Locate the cell with the specified text and output its [x, y] center coordinate. 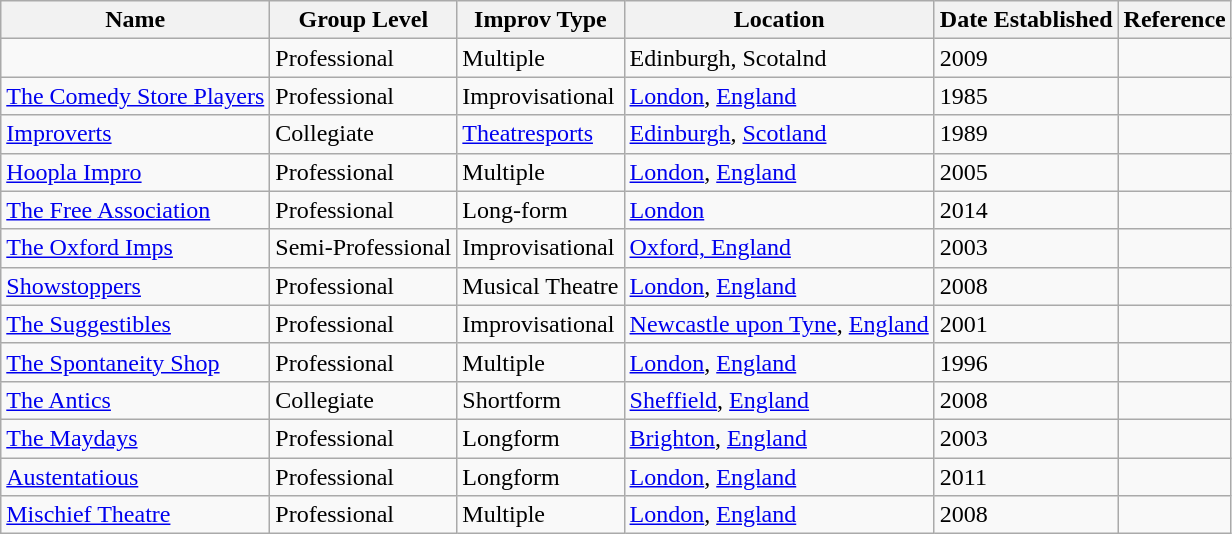
Sheffield, England [779, 400]
The Oxford Imps [136, 248]
Hoopla Impro [136, 172]
2014 [1026, 210]
Theatresports [540, 134]
Showstoppers [136, 286]
The Comedy Store Players [136, 96]
Long-form [540, 210]
Location [779, 20]
Oxford, England [779, 248]
Group Level [364, 20]
The Spontaneity Shop [136, 362]
2005 [1026, 172]
The Antics [136, 400]
Edinburgh, Scotland [779, 134]
London [779, 210]
Austentatious [136, 477]
Improverts [136, 134]
Mischief Theatre [136, 515]
1996 [1026, 362]
2001 [1026, 324]
Improv Type [540, 20]
Semi-Professional [364, 248]
The Free Association [136, 210]
The Suggestibles [136, 324]
Brighton, England [779, 438]
Edinburgh, Scotalnd [779, 58]
Shortform [540, 400]
1989 [1026, 134]
Newcastle upon Tyne, England [779, 324]
Reference [1174, 20]
1985 [1026, 96]
Date Established [1026, 20]
2011 [1026, 477]
2009 [1026, 58]
Musical Theatre [540, 286]
Name [136, 20]
The Maydays [136, 438]
